For the text-containing cell, return its midpoint in [X, Y] coordinate format. 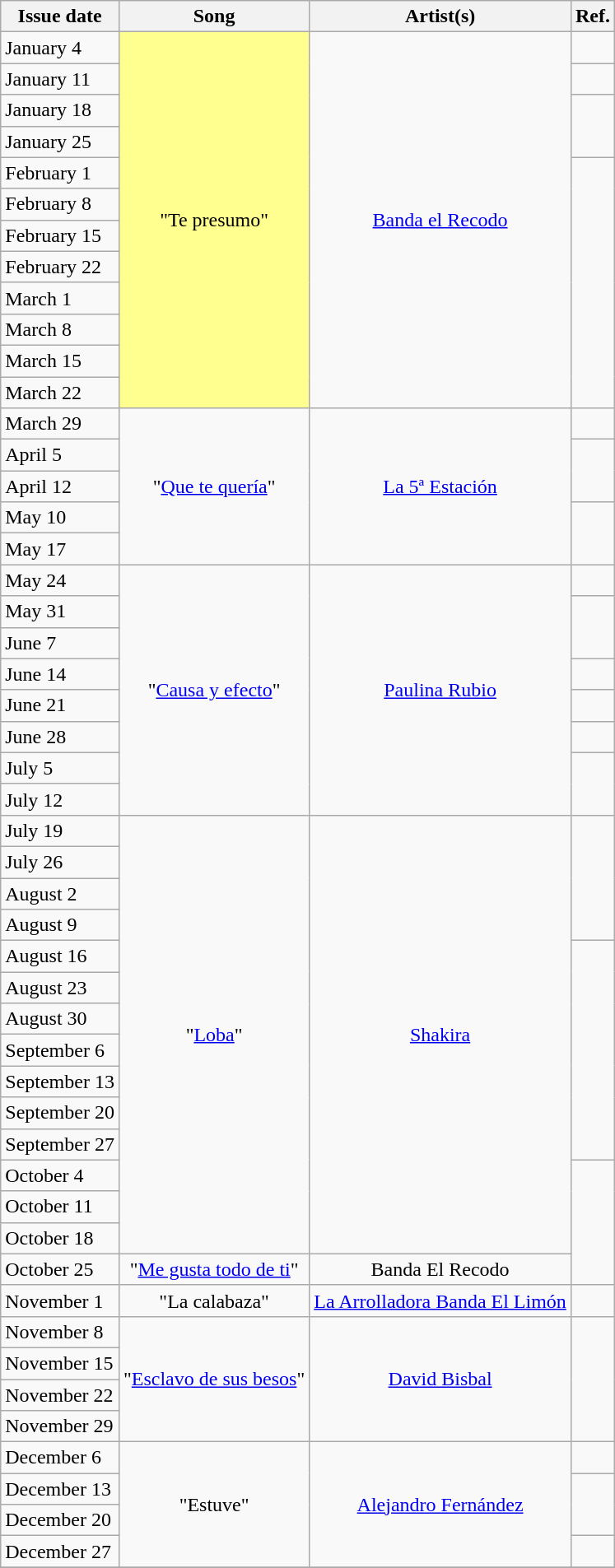
June 28 [60, 737]
May 17 [60, 549]
November 1 [60, 1300]
February 15 [60, 235]
November 8 [60, 1332]
September 27 [60, 1144]
March 22 [60, 393]
March 8 [60, 329]
August 2 [60, 893]
September 6 [60, 1050]
February 8 [60, 204]
La Arrolladora Banda El Limón [440, 1300]
March 1 [60, 298]
"Te presumo" [214, 221]
February 22 [60, 267]
Banda El Recodo [440, 1269]
April 5 [60, 455]
March 15 [60, 361]
January 4 [60, 48]
January 25 [60, 142]
"Esclavo de sus besos" [214, 1379]
December 6 [60, 1458]
Ref. [593, 16]
November 22 [60, 1395]
December 13 [60, 1489]
"La calabaza" [214, 1300]
January 18 [60, 110]
Issue date [60, 16]
May 31 [60, 612]
August 16 [60, 956]
February 1 [60, 173]
May 24 [60, 580]
March 29 [60, 424]
June 7 [60, 643]
Alejandro Fernández [440, 1505]
December 27 [60, 1552]
September 13 [60, 1082]
May 10 [60, 518]
Paulina Rubio [440, 690]
July 5 [60, 768]
October 4 [60, 1175]
La 5ª Estación [440, 486]
Song [214, 16]
December 20 [60, 1520]
Shakira [440, 1034]
August 30 [60, 1019]
July 19 [60, 831]
January 11 [60, 79]
September 20 [60, 1113]
Banda el Recodo [440, 221]
David Bisbal [440, 1379]
"Que te quería" [214, 486]
Artist(s) [440, 16]
August 23 [60, 988]
October 11 [60, 1207]
August 9 [60, 925]
October 25 [60, 1269]
October 18 [60, 1238]
"Estuve" [214, 1505]
June 21 [60, 705]
"Me gusta todo de ti" [214, 1269]
June 14 [60, 674]
July 26 [60, 862]
November 15 [60, 1363]
November 29 [60, 1426]
"Loba" [214, 1034]
"Causa y efecto" [214, 690]
July 12 [60, 799]
April 12 [60, 486]
